Determine the [x, y] coordinate at the center of the cell enclosing the given text.  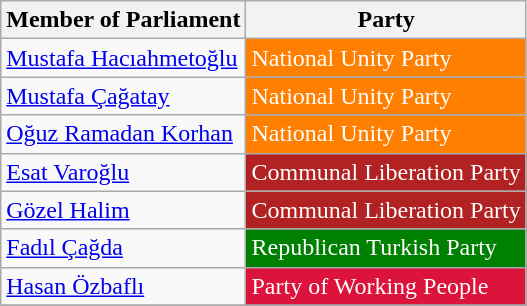
Mustafa Hacıahmetoğlu [124, 58]
Mustafa Çağatay [124, 96]
Party of Working People [386, 286]
Republican Turkish Party [386, 248]
Member of Parliament [124, 20]
Esat Varoğlu [124, 172]
Fadıl Çağda [124, 248]
Gözel Halim [124, 210]
Oğuz Ramadan Korhan [124, 134]
Hasan Özbaflı [124, 286]
Party [386, 20]
